Determine the (X, Y) coordinate at the center of the cell enclosing the given text.  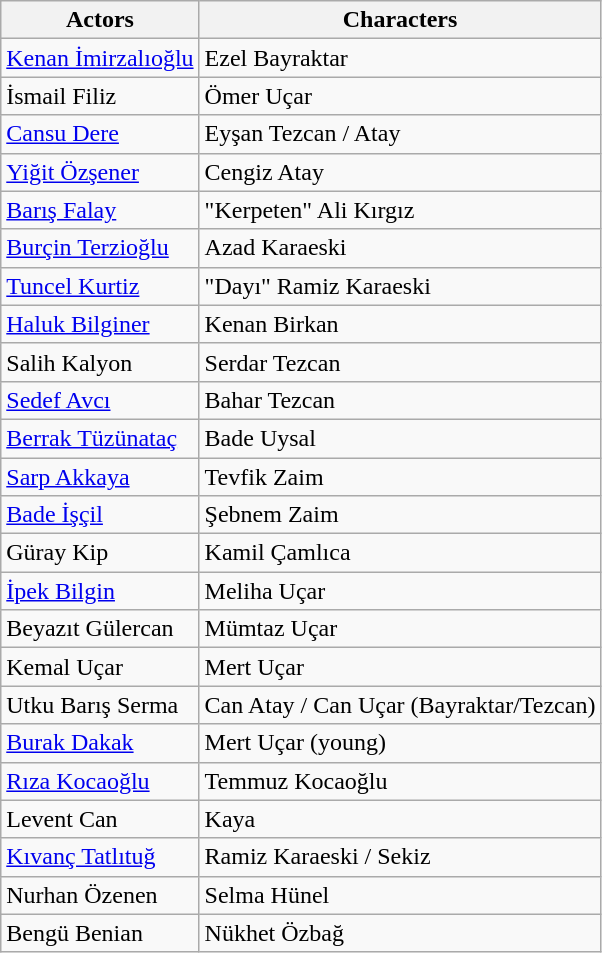
Burak Dakak (100, 743)
Kıvanç Tatlıtuğ (100, 857)
"Kerpeten" Ali Kırgız (400, 210)
İpek Bilgin (100, 591)
Temmuz Kocaoğlu (400, 781)
Ömer Uçar (400, 96)
Burçin Terzioğlu (100, 248)
Kenan Birkan (400, 324)
Cengiz Atay (400, 172)
Eyşan Tezcan / Atay (400, 134)
Ezel Bayraktar (400, 58)
Characters (400, 20)
Nükhet Özbağ (400, 933)
İsmail Filiz (100, 96)
Meliha Uçar (400, 591)
Mert Uçar (400, 667)
Bade İşçil (100, 515)
Yiğit Özşener (100, 172)
Güray Kip (100, 553)
Azad Karaeski (400, 248)
Levent Can (100, 819)
Bengü Benian (100, 933)
Utku Barış Serma (100, 705)
Kaya (400, 819)
Haluk Bilginer (100, 324)
Bade Uysal (400, 438)
Ramiz Karaeski / Sekiz (400, 857)
"Dayı" Ramiz Karaeski (400, 286)
Rıza Kocaoğlu (100, 781)
Mümtaz Uçar (400, 629)
Barış Falay (100, 210)
Bahar Tezcan (400, 400)
Sarp Akkaya (100, 477)
Salih Kalyon (100, 362)
Mert Uçar (young) (400, 743)
Nurhan Özenen (100, 895)
Cansu Dere (100, 134)
Tevfik Zaim (400, 477)
Kenan İmirzalıoğlu (100, 58)
Beyazıt Gülercan (100, 629)
Tuncel Kurtiz (100, 286)
Actors (100, 20)
Serdar Tezcan (400, 362)
Can Atay / Can Uçar (Bayraktar/Tezcan) (400, 705)
Sedef Avcı (100, 400)
Berrak Tüzünataç (100, 438)
Kemal Uçar (100, 667)
Kamil Çamlıca (400, 553)
Şebnem Zaim (400, 515)
Selma Hünel (400, 895)
